Scan for the cell matching the given text and deliver its [X, Y] coordinate at center. 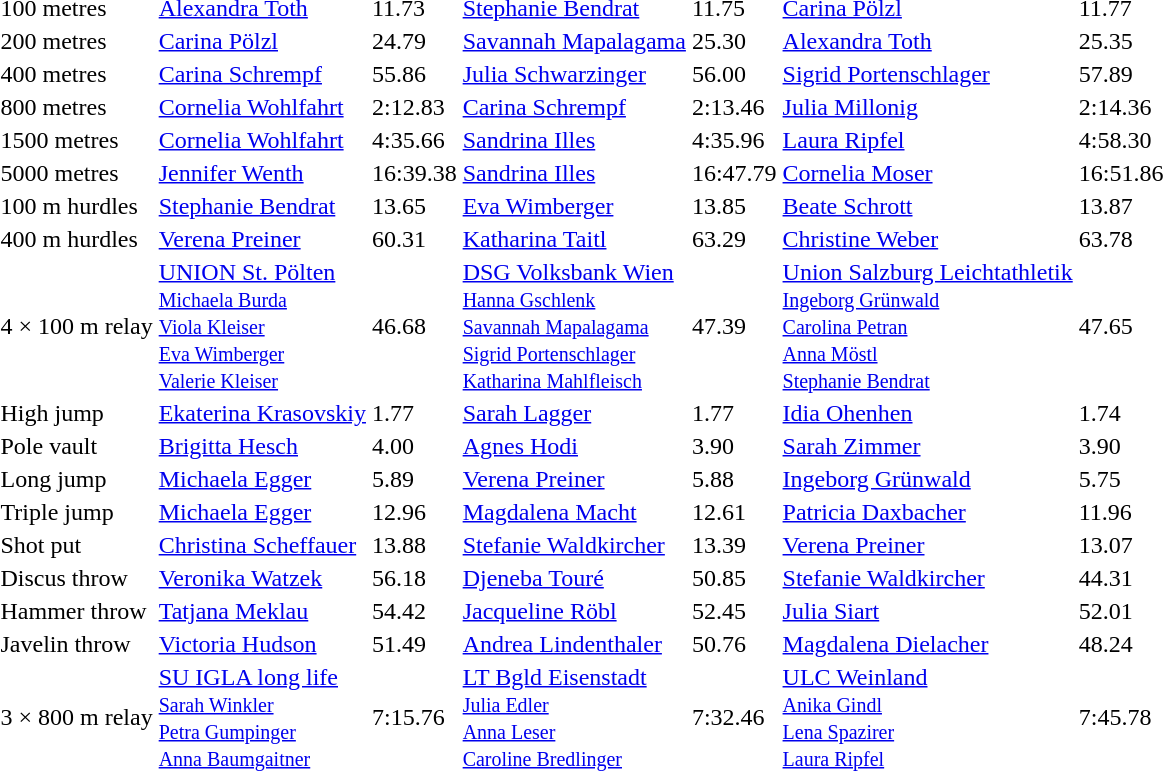
25.30 [734, 41]
Patricia Daxbacher [928, 512]
50.76 [734, 644]
Savannah Mapalagama [574, 41]
16:47.79 [734, 173]
46.68 [414, 326]
Julia Schwarzinger [574, 74]
56.00 [734, 74]
Victoria Hudson [262, 644]
Andrea Lindenthaler [574, 644]
Sarah Lagger [574, 413]
3.90 [734, 446]
4.00 [414, 446]
Djeneba Touré [574, 578]
50.85 [734, 578]
63.29 [734, 239]
Laura Ripfel [928, 140]
Carina Pölzl [262, 41]
5.89 [414, 479]
Christina Scheffauer [262, 545]
13.65 [414, 206]
Ekaterina Krasovskiy [262, 413]
Union Salzburg LeichtathletikIngeborg GrünwaldCarolina PetranAnna MöstlStephanie Bendrat [928, 326]
UNION St. PöltenMichaela BurdaViola KleiserEva WimbergerValerie Kleiser [262, 326]
60.31 [414, 239]
16:39.38 [414, 173]
Ingeborg Grünwald [928, 479]
5.88 [734, 479]
55.86 [414, 74]
DSG Volksbank WienHanna GschlenkSavannah MapalagamaSigrid PortenschlagerKatharina Mahlfleisch [574, 326]
Sigrid Portenschlager [928, 74]
Jacqueline Röbl [574, 611]
47.39 [734, 326]
Magdalena Dielacher [928, 644]
4:35.66 [414, 140]
4:35.96 [734, 140]
Julia Siart [928, 611]
2:13.46 [734, 107]
Sarah Zimmer [928, 446]
13.88 [414, 545]
Agnes Hodi [574, 446]
Katharina Taitl [574, 239]
56.18 [414, 578]
12.96 [414, 512]
Magdalena Macht [574, 512]
52.45 [734, 611]
13.39 [734, 545]
Alexandra Toth [928, 41]
2:12.83 [414, 107]
Veronika Watzek [262, 578]
Tatjana Meklau [262, 611]
Julia Millonig [928, 107]
Jennifer Wenth [262, 173]
24.79 [414, 41]
Cornelia Moser [928, 173]
Brigitta Hesch [262, 446]
51.49 [414, 644]
Beate Schrott [928, 206]
13.85 [734, 206]
54.42 [414, 611]
12.61 [734, 512]
Idia Ohenhen [928, 413]
Christine Weber [928, 239]
Eva Wimberger [574, 206]
Stephanie Bendrat [262, 206]
